Pinpoint the cell where the given text exists, returning its [x, y] midpoint coordinate. 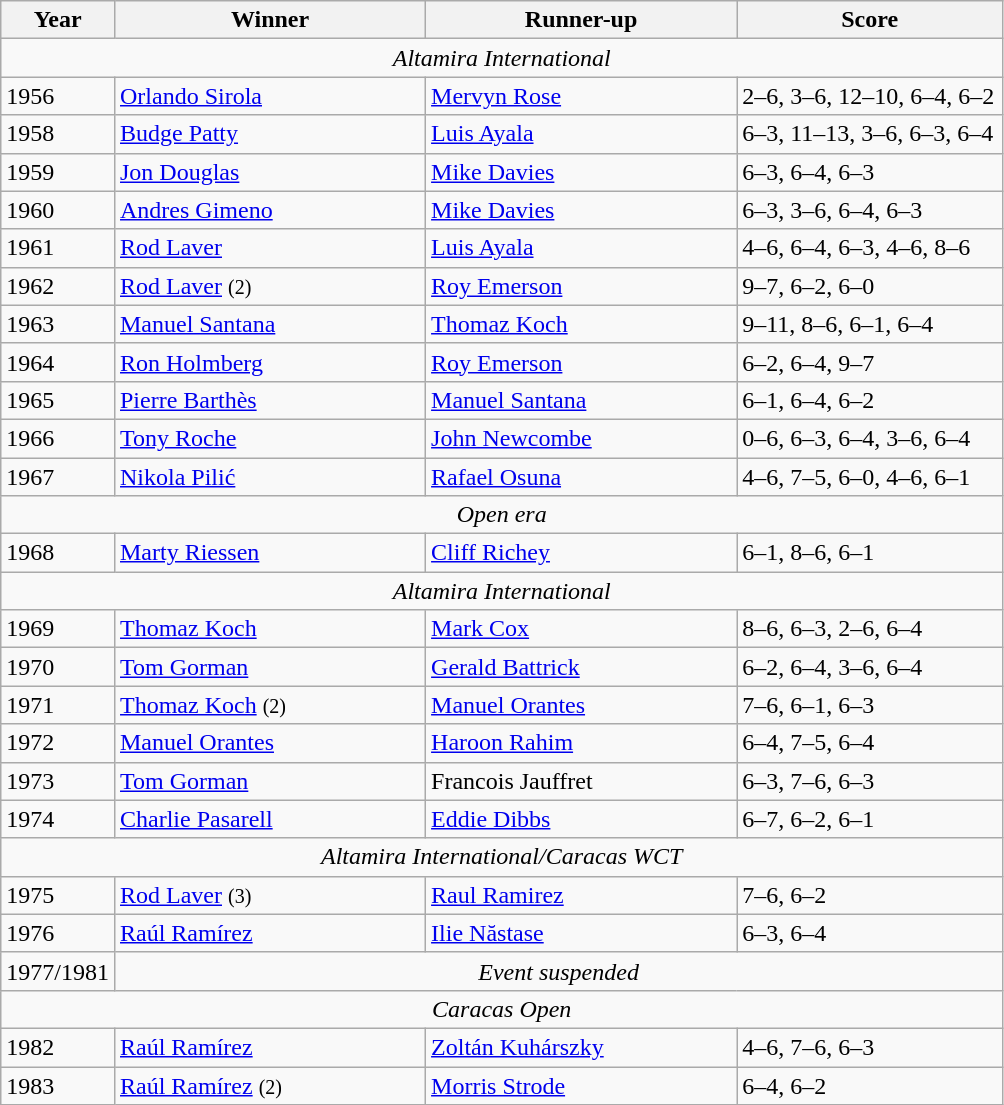
1962 [58, 286]
Charlie Pasarell [270, 819]
Gerald Battrick [582, 667]
1963 [58, 324]
Thomaz Koch (2) [270, 705]
Nikola Pilić [270, 477]
Rod Laver (2) [270, 286]
0–6, 6–3, 6–4, 3–6, 6–4 [870, 438]
1959 [58, 172]
1975 [58, 895]
Winner [270, 20]
1974 [58, 819]
6–1, 6–4, 6–2 [870, 400]
Ilie Năstase [582, 933]
6–2, 6–4, 3–6, 6–4 [870, 667]
Runner-up [582, 20]
Cliff Richey [582, 553]
Event suspended [558, 971]
Raúl Ramírez (2) [270, 1085]
Eddie Dibbs [582, 819]
Marty Riessen [270, 553]
1965 [58, 400]
4–6, 7–6, 6–3 [870, 1047]
6–3, 3–6, 6–4, 6–3 [870, 210]
Score [870, 20]
Open era [502, 515]
1973 [58, 781]
1966 [58, 438]
Tony Roche [270, 438]
1982 [58, 1047]
1969 [58, 629]
Rod Laver [270, 248]
Ron Holmberg [270, 362]
Budge Patty [270, 134]
Andres Gimeno [270, 210]
Pierre Barthès [270, 400]
Zoltán Kuhárszky [582, 1047]
9–7, 6–2, 6–0 [870, 286]
1968 [58, 553]
1971 [58, 705]
1972 [58, 743]
6–3, 7–6, 6–3 [870, 781]
1961 [58, 248]
1958 [58, 134]
6–2, 6–4, 9–7 [870, 362]
7–6, 6–2 [870, 895]
Morris Strode [582, 1085]
Caracas Open [502, 1009]
Mark Cox [582, 629]
1960 [58, 210]
1983 [58, 1085]
4–6, 7–5, 6–0, 4–6, 6–1 [870, 477]
1976 [58, 933]
4–6, 6–4, 6–3, 4–6, 8–6 [870, 248]
2–6, 3–6, 12–10, 6–4, 6–2 [870, 96]
1956 [58, 96]
6–7, 6–2, 6–1 [870, 819]
Jon Douglas [270, 172]
Rafael Osuna [582, 477]
1967 [58, 477]
7–6, 6–1, 6–3 [870, 705]
Raul Ramirez [582, 895]
6–4, 6–2 [870, 1085]
Year [58, 20]
9–11, 8–6, 6–1, 6–4 [870, 324]
Orlando Sirola [270, 96]
6–3, 6–4 [870, 933]
1964 [58, 362]
1977/1981 [58, 971]
6–3, 11–13, 3–6, 6–3, 6–4 [870, 134]
6–1, 8–6, 6–1 [870, 553]
Mervyn Rose [582, 96]
6–3, 6–4, 6–3 [870, 172]
John Newcombe [582, 438]
Francois Jauffret [582, 781]
8–6, 6–3, 2–6, 6–4 [870, 629]
6–4, 7–5, 6–4 [870, 743]
Altamira International/Caracas WCT [502, 857]
Rod Laver (3) [270, 895]
1970 [58, 667]
Haroon Rahim [582, 743]
